For the text-containing cell, return its midpoint in [X, Y] coordinate format. 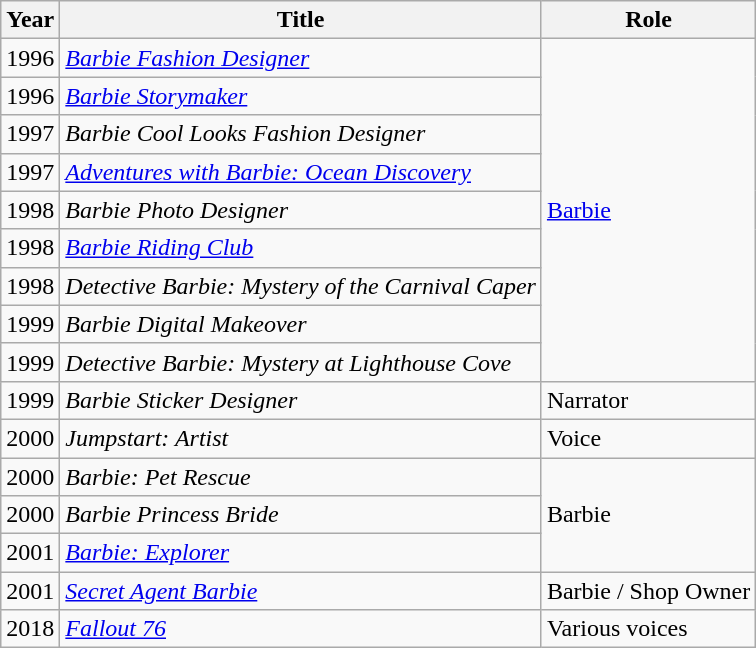
Secret Agent Barbie [301, 591]
Detective Barbie: Mystery at Lighthouse Cove [301, 362]
Barbie Sticker Designer [301, 400]
Barbie: Explorer [301, 553]
Voice [648, 438]
Barbie Princess Bride [301, 515]
Barbie Cool Looks Fashion Designer [301, 134]
2018 [30, 629]
Jumpstart: Artist [301, 438]
Barbie Storymaker [301, 96]
Year [30, 20]
Barbie Digital Makeover [301, 324]
Barbie: Pet Rescue [301, 477]
Barbie Photo Designer [301, 210]
Various voices [648, 629]
Barbie / Shop Owner [648, 591]
Detective Barbie: Mystery of the Carnival Caper [301, 286]
Fallout 76 [301, 629]
Barbie Fashion Designer [301, 58]
Narrator [648, 400]
Adventures with Barbie: Ocean Discovery [301, 172]
Title [301, 20]
Role [648, 20]
Barbie Riding Club [301, 248]
